For the text-containing cell, return its midpoint in (x, y) coordinate format. 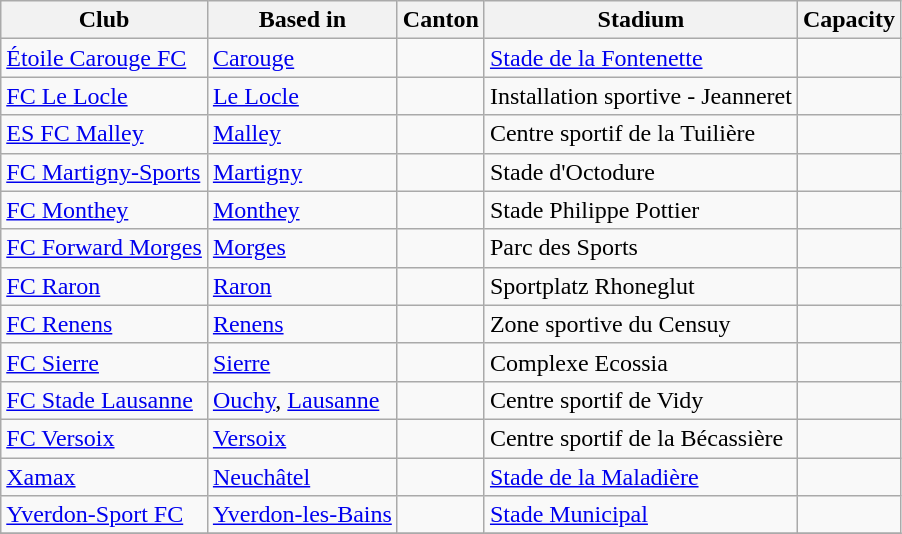
FC Monthey (104, 210)
FC Sierre (104, 362)
Stade de la Maladière (640, 477)
Installation sportive - Jeanneret (640, 96)
Morges (302, 248)
Yverdon-les-Bains (302, 515)
Stade Municipal (640, 515)
Xamax (104, 477)
FC Forward Morges (104, 248)
Stade Philippe Pottier (640, 210)
Martigny (302, 172)
FC Stade Lausanne (104, 400)
Carouge (302, 58)
FC Versoix (104, 438)
Centre sportif de Vidy (640, 400)
Complexe Ecossia (640, 362)
Stadium (640, 20)
Sportplatz Rhoneglut (640, 286)
Renens (302, 324)
Capacity (848, 20)
ES FC Malley (104, 134)
Monthey (302, 210)
Canton (440, 20)
Étoile Carouge FC (104, 58)
Centre sportif de la Bécassière (640, 438)
FC Renens (104, 324)
Sierre (302, 362)
Based in (302, 20)
Stade d'Octodure (640, 172)
Parc des Sports (640, 248)
Yverdon-Sport FC (104, 515)
Malley (302, 134)
FC Le Locle (104, 96)
Zone sportive du Censuy (640, 324)
FC Martigny-Sports (104, 172)
Le Locle (302, 96)
Club (104, 20)
Stade de la Fontenette (640, 58)
Centre sportif de la Tuilière (640, 134)
FC Raron (104, 286)
Neuchâtel (302, 477)
Versoix (302, 438)
Raron (302, 286)
Ouchy, Lausanne (302, 400)
